Return [x, y] of the center of cell containing provided text 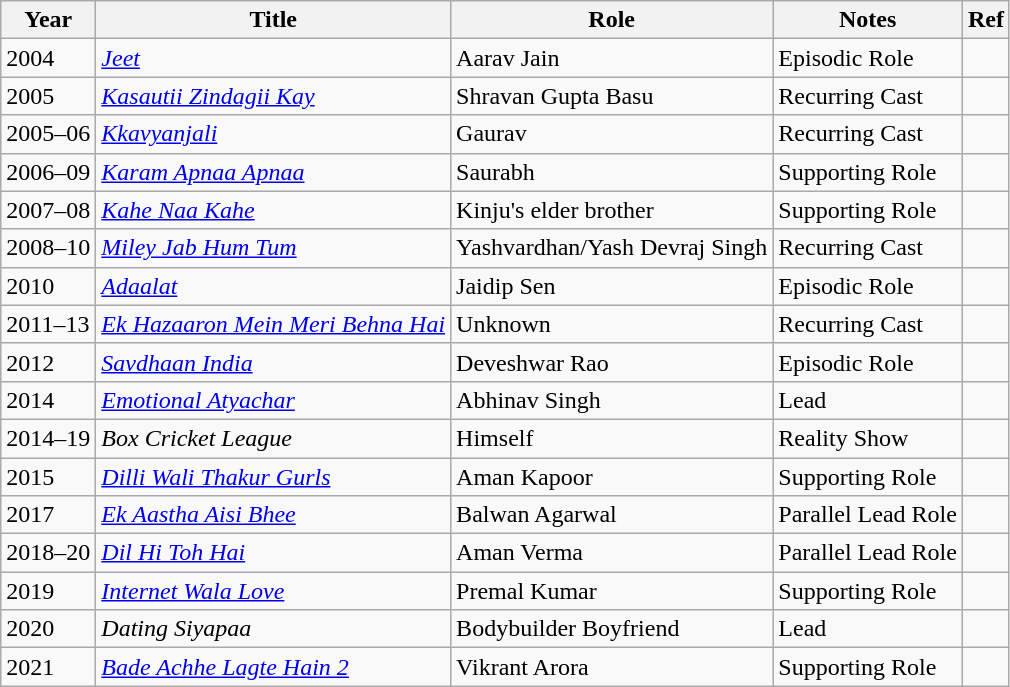
Role [612, 20]
2021 [48, 667]
Dating Siyapaa [274, 629]
Unknown [612, 324]
Title [274, 20]
2006–09 [48, 172]
2018–20 [48, 553]
2012 [48, 362]
2020 [48, 629]
2015 [48, 477]
Shravan Gupta Basu [612, 96]
Gaurav [612, 134]
Himself [612, 438]
2017 [48, 515]
Karam Apnaa Apnaa [274, 172]
2005 [48, 96]
2019 [48, 591]
2014–19 [48, 438]
Ek Hazaaron Mein Meri Behna Hai [274, 324]
2014 [48, 400]
Yashvardhan/Yash Devraj Singh [612, 248]
Kahe Naa Kahe [274, 210]
Year [48, 20]
Jeet [274, 58]
Adaalat [274, 286]
Bodybuilder Boyfriend [612, 629]
Box Cricket League [274, 438]
Vikrant Arora [612, 667]
Savdhaan India [274, 362]
Aarav Jain [612, 58]
2008–10 [48, 248]
Dilli Wali Thakur Gurls [274, 477]
Aman Kapoor [612, 477]
Kkavyanjali [274, 134]
2004 [48, 58]
Internet Wala Love [274, 591]
Premal Kumar [612, 591]
2011–13 [48, 324]
Kasautii Zindagii Kay [274, 96]
Notes [868, 20]
Saurabh [612, 172]
2007–08 [48, 210]
Bade Achhe Lagte Hain 2 [274, 667]
Ref [986, 20]
Jaidip Sen [612, 286]
Aman Verma [612, 553]
Abhinav Singh [612, 400]
Deveshwar Rao [612, 362]
Dil Hi Toh Hai [274, 553]
Emotional Atyachar [274, 400]
Kinju's elder brother [612, 210]
Ek Aastha Aisi Bhee [274, 515]
Reality Show [868, 438]
Miley Jab Hum Tum [274, 248]
Balwan Agarwal [612, 515]
2010 [48, 286]
2005–06 [48, 134]
